Scan for the cell matching the given text and deliver its (x, y) coordinate at center. 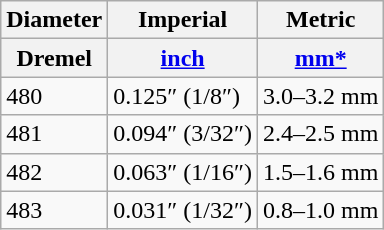
Dremel (54, 58)
481 (54, 134)
Diameter (54, 20)
482 (54, 172)
0.8–1.0 mm (320, 210)
mm* (320, 58)
483 (54, 210)
0.094″ (3/32″) (183, 134)
1.5–1.6 mm (320, 172)
Imperial (183, 20)
inch (183, 58)
480 (54, 96)
0.031″ (1/32″) (183, 210)
Metric (320, 20)
3.0–3.2 mm (320, 96)
0.125″ (1/8″) (183, 96)
0.063″ (1/16″) (183, 172)
2.4–2.5 mm (320, 134)
